Detect which cell encompasses the target text, then output its (X, Y) center coordinate. 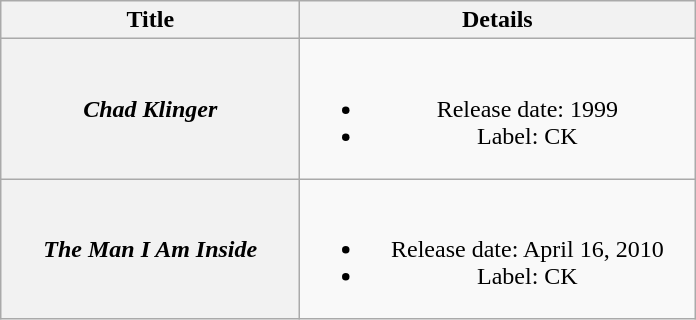
Title (150, 20)
Details (498, 20)
The Man I Am Inside (150, 249)
Release date: April 16, 2010Label: CK (498, 249)
Chad Klinger (150, 109)
Release date: 1999Label: CK (498, 109)
